Scan for the cell matching the given text and deliver its (x, y) coordinate at center. 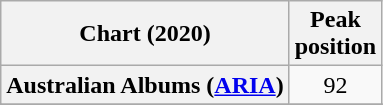
Chart (2020) (145, 34)
Australian Albums (ARIA) (145, 85)
Peakposition (335, 34)
92 (335, 85)
